Scan for the cell matching the given text and deliver its (X, Y) coordinate at center. 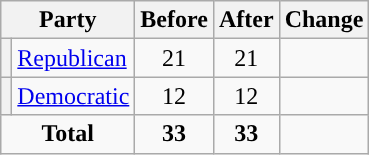
Democratic (74, 96)
Party (68, 20)
After (246, 20)
Republican (74, 58)
Change (324, 20)
Total (68, 134)
Before (174, 20)
